Determine the [x, y] coordinate at the center of the cell enclosing the given text.  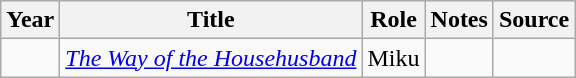
Source [534, 20]
Notes [459, 20]
Role [394, 20]
The Way of the Househusband [211, 58]
Miku [394, 58]
Title [211, 20]
Year [30, 20]
